Output the (X, Y) coordinate of the center of the cell containing the given text.  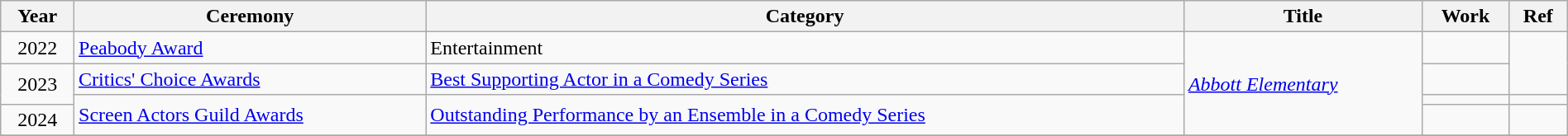
Ceremony (250, 16)
2022 (38, 48)
Peabody Award (250, 48)
Work (1465, 16)
Abbott Elementary (1303, 84)
Screen Actors Guild Awards (250, 115)
2024 (38, 120)
Ref (1538, 16)
Outstanding Performance by an Ensemble in a Comedy Series (806, 115)
2023 (38, 84)
Best Supporting Actor in a Comedy Series (806, 79)
Category (806, 16)
Year (38, 16)
Entertainment (806, 48)
Critics' Choice Awards (250, 79)
Title (1303, 16)
